Provide the [X, Y] coordinate of the cell's center where the given text is located.  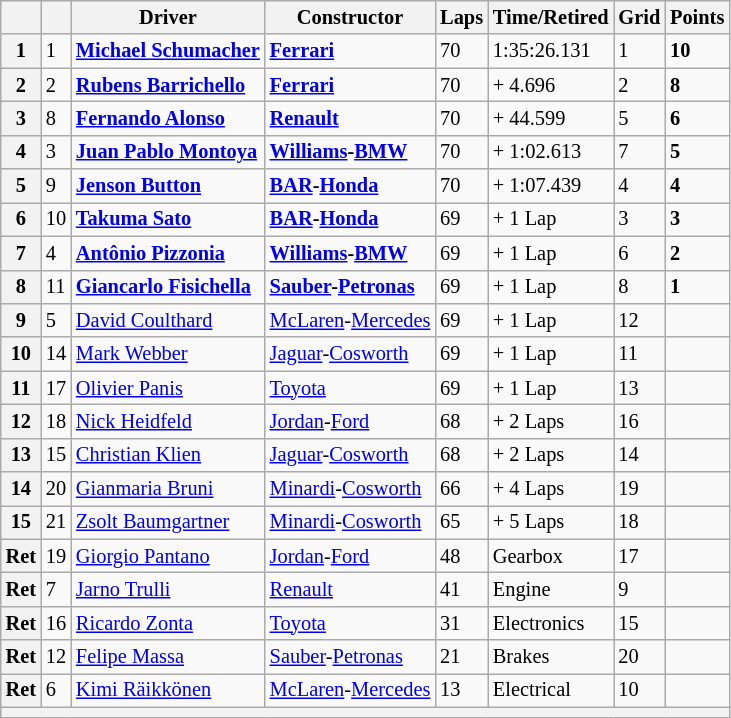
Grid [640, 17]
Driver [168, 17]
Laps [462, 17]
Takuma Sato [168, 219]
Points [697, 17]
Giancarlo Fisichella [168, 287]
Mark Webber [168, 354]
Antônio Pizzonia [168, 253]
Electrical [551, 690]
41 [462, 589]
Christian Klien [168, 455]
Nick Heidfeld [168, 421]
Constructor [350, 17]
+ 1:07.439 [551, 186]
31 [462, 623]
Fernando Alonso [168, 118]
Brakes [551, 657]
+ 4 Laps [551, 489]
Felipe Massa [168, 657]
Rubens Barrichello [168, 85]
Zsolt Baumgartner [168, 522]
1:35:26.131 [551, 51]
65 [462, 522]
Kimi Räikkönen [168, 690]
Engine [551, 589]
Ricardo Zonta [168, 623]
David Coulthard [168, 320]
Gearbox [551, 556]
+ 1:02.613 [551, 152]
Electronics [551, 623]
Giorgio Pantano [168, 556]
Gianmaria Bruni [168, 489]
+ 5 Laps [551, 522]
+ 4.696 [551, 85]
Jarno Trulli [168, 589]
+ 44.599 [551, 118]
48 [462, 556]
Michael Schumacher [168, 51]
Time/Retired [551, 17]
Jenson Button [168, 186]
Juan Pablo Montoya [168, 152]
66 [462, 489]
Olivier Panis [168, 388]
